Return the (x, y) coordinate for the center point of the cell that contains the specified text.  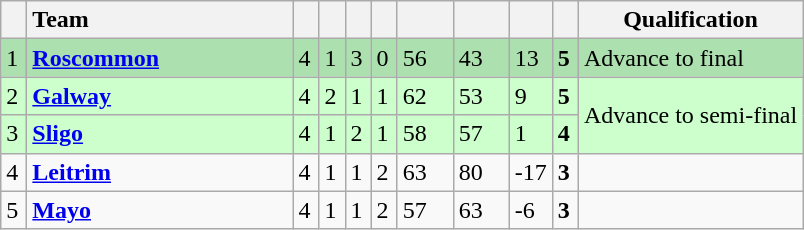
43 (481, 58)
13 (530, 58)
Roscommon (160, 58)
Advance to final (690, 58)
Mayo (160, 210)
53 (481, 96)
9 (530, 96)
80 (481, 172)
0 (384, 58)
-6 (530, 210)
Advance to semi-final (690, 115)
Team (160, 20)
58 (425, 134)
62 (425, 96)
Sligo (160, 134)
Galway (160, 96)
-17 (530, 172)
56 (425, 58)
Qualification (690, 20)
Leitrim (160, 172)
